Determine the [X, Y] coordinate at the center of the cell enclosing the given text.  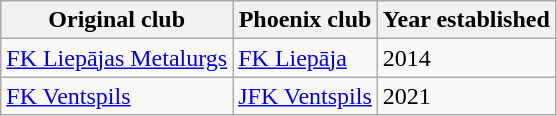
FK Liepājas Metalurgs [117, 58]
2021 [466, 96]
FK Ventspils [117, 96]
Year established [466, 20]
Phoenix club [306, 20]
Original club [117, 20]
JFK Ventspils [306, 96]
FK Liepāja [306, 58]
2014 [466, 58]
